Find where the given text appears and provide that cell's center as (X, Y) coordinate. 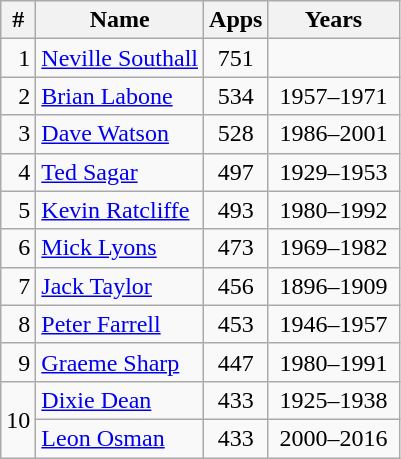
# (18, 20)
1929–1953 (334, 172)
Mick Lyons (120, 248)
Kevin Ratcliffe (120, 210)
5 (18, 210)
Peter Farrell (120, 324)
447 (236, 362)
497 (236, 172)
1 (18, 58)
3 (18, 134)
7 (18, 286)
1969–1982 (334, 248)
528 (236, 134)
Neville Southall (120, 58)
Dixie Dean (120, 400)
Jack Taylor (120, 286)
Apps (236, 20)
6 (18, 248)
9 (18, 362)
Ted Sagar (120, 172)
456 (236, 286)
1925–1938 (334, 400)
473 (236, 248)
1946–1957 (334, 324)
1896–1909 (334, 286)
1980–1992 (334, 210)
Graeme Sharp (120, 362)
4 (18, 172)
2 (18, 96)
8 (18, 324)
Dave Watson (120, 134)
1980–1991 (334, 362)
1957–1971 (334, 96)
Leon Osman (120, 438)
453 (236, 324)
2000–2016 (334, 438)
Brian Labone (120, 96)
Years (334, 20)
1986–2001 (334, 134)
534 (236, 96)
Name (120, 20)
10 (18, 419)
751 (236, 58)
493 (236, 210)
